Scan for the cell matching the given text and deliver its [x, y] coordinate at center. 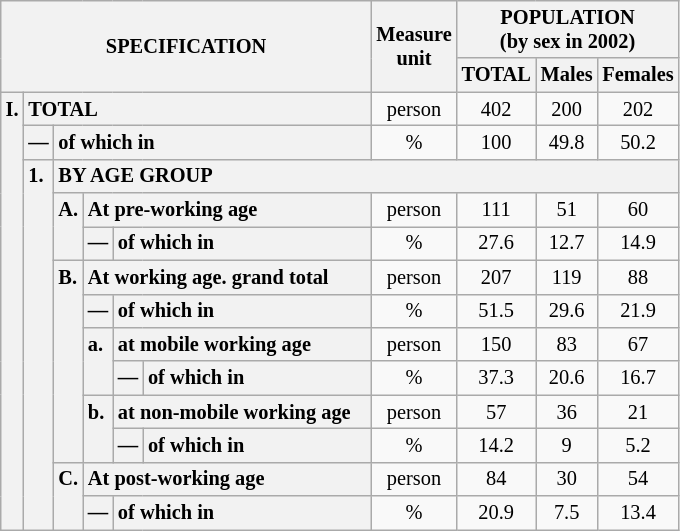
12.7 [567, 243]
67 [638, 344]
88 [638, 277]
111 [496, 210]
20.9 [496, 513]
37.3 [496, 378]
SPECIFICATION [186, 46]
Females [638, 75]
at mobile working age [242, 344]
14.9 [638, 243]
BY AGE GROUP [366, 176]
POPULATION (by sex in 2002) [568, 29]
A. [68, 226]
202 [638, 109]
Measure unit [414, 46]
5.2 [638, 445]
402 [496, 109]
119 [567, 277]
20.6 [567, 378]
49.8 [567, 142]
83 [567, 344]
I. [12, 311]
C. [68, 496]
b. [98, 428]
9 [567, 445]
150 [496, 344]
At post-working age [227, 479]
29.6 [567, 311]
B. [68, 361]
30 [567, 479]
1. [38, 344]
at non-mobile working age [242, 412]
At pre-working age [227, 210]
a. [98, 360]
13.4 [638, 513]
51.5 [496, 311]
54 [638, 479]
14.2 [496, 445]
50.2 [638, 142]
51 [567, 210]
36 [567, 412]
16.7 [638, 378]
Males [567, 75]
At working age. grand total [227, 277]
7.5 [567, 513]
57 [496, 412]
60 [638, 210]
21.9 [638, 311]
21 [638, 412]
84 [496, 479]
200 [567, 109]
207 [496, 277]
27.6 [496, 243]
100 [496, 142]
